Detect which cell encompasses the target text, then output its [X, Y] center coordinate. 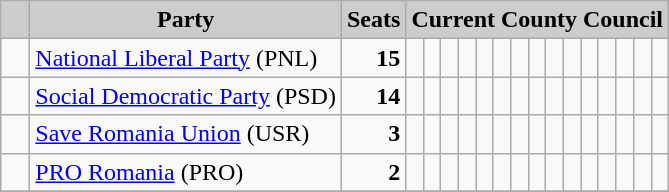
14 [373, 96]
2 [373, 172]
Party [186, 20]
Current County Council [538, 20]
PRO Romania (PRO) [186, 172]
3 [373, 134]
Save Romania Union (USR) [186, 134]
15 [373, 58]
National Liberal Party (PNL) [186, 58]
Social Democratic Party (PSD) [186, 96]
Seats [373, 20]
